Return the [X, Y] coordinate for the center point of the cell that contains the specified text.  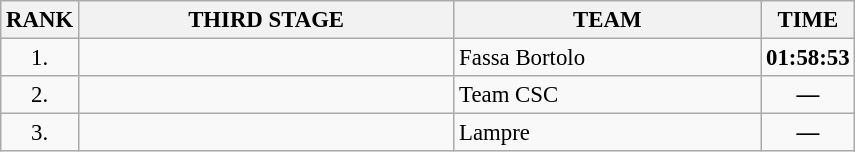
Fassa Bortolo [608, 58]
TIME [808, 20]
1. [40, 58]
TEAM [608, 20]
THIRD STAGE [266, 20]
Lampre [608, 133]
3. [40, 133]
Team CSC [608, 95]
2. [40, 95]
01:58:53 [808, 58]
RANK [40, 20]
